Find where the given text appears and provide that cell's center as [x, y] coordinate. 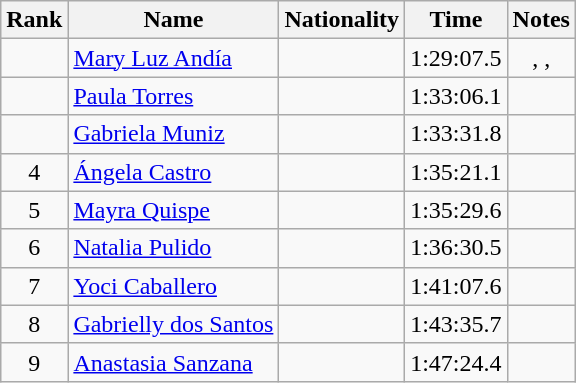
Nationality [342, 20]
1:33:31.8 [456, 134]
Name [174, 20]
8 [34, 324]
1:33:06.1 [456, 96]
Anastasia Sanzana [174, 362]
1:43:35.7 [456, 324]
Yoci Caballero [174, 286]
Gabrielly dos Santos [174, 324]
4 [34, 172]
1:41:07.6 [456, 286]
1:35:29.6 [456, 210]
Mayra Quispe [174, 210]
9 [34, 362]
Natalia Pulido [174, 248]
1:36:30.5 [456, 248]
1:29:07.5 [456, 58]
1:47:24.4 [456, 362]
Paula Torres [174, 96]
5 [34, 210]
Time [456, 20]
1:35:21.1 [456, 172]
Ángela Castro [174, 172]
Gabriela Muniz [174, 134]
, , [541, 58]
Mary Luz Andía [174, 58]
7 [34, 286]
Notes [541, 20]
6 [34, 248]
Rank [34, 20]
